For the text-containing cell, return its midpoint in (x, y) coordinate format. 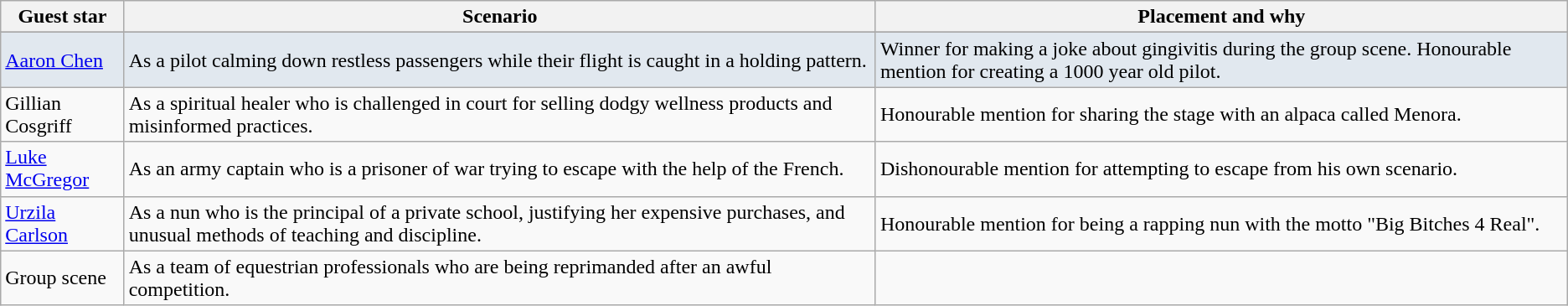
Placement and why (1221, 17)
Group scene (62, 278)
Guest star (62, 17)
Winner for making a joke about gingivitis during the group scene. Honourable mention for creating a 1000 year old pilot. (1221, 60)
Dishonourable mention for attempting to escape from his own scenario. (1221, 169)
Scenario (499, 17)
As a pilot calming down restless passengers while their flight is caught in a holding pattern. (499, 60)
As an army captain who is a prisoner of war trying to escape with the help of the French. (499, 169)
As a team of equestrian professionals who are being reprimanded after an awful competition. (499, 278)
Gillian Cosgriff (62, 114)
Honourable mention for being a rapping nun with the motto "Big Bitches 4 Real". (1221, 223)
As a spiritual healer who is challenged in court for selling dodgy wellness products and misinformed practices. (499, 114)
Honourable mention for sharing the stage with an alpaca called Menora. (1221, 114)
Aaron Chen (62, 60)
Luke McGregor (62, 169)
Urzila Carlson (62, 223)
As a nun who is the principal of a private school, justifying her expensive purchases, and unusual methods of teaching and discipline. (499, 223)
